Identify which cell holds the provided text, then report its [x, y] central coordinate. 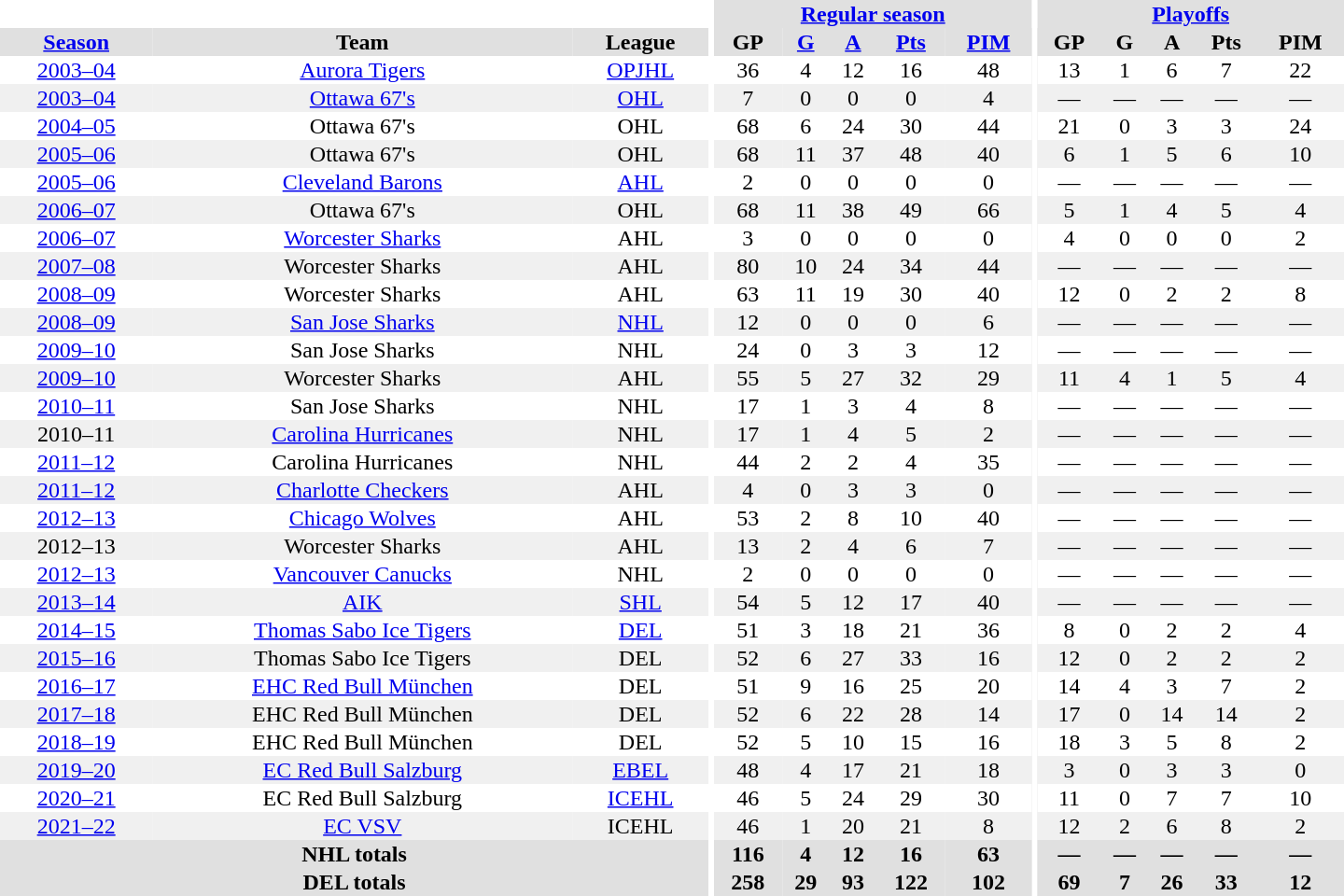
EC VSV [362, 826]
Cleveland Barons [362, 182]
Playoffs [1191, 14]
Chicago Wolves [362, 518]
Team [362, 42]
49 [911, 210]
93 [853, 882]
102 [987, 882]
Season [77, 42]
2007–08 [77, 266]
116 [749, 854]
League [640, 42]
80 [749, 266]
EBEL [640, 770]
32 [911, 378]
AIK [362, 602]
66 [987, 210]
15 [911, 742]
2018–19 [77, 742]
9 [806, 686]
DEL totals [355, 882]
53 [749, 518]
Charlotte Checkers [362, 490]
38 [853, 210]
35 [987, 462]
2015–16 [77, 658]
2017–18 [77, 714]
2013–14 [77, 602]
122 [911, 882]
Aurora Tigers [362, 70]
34 [911, 266]
26 [1172, 882]
Vancouver Canucks [362, 574]
19 [853, 294]
2004–05 [77, 126]
NHL totals [355, 854]
2021–22 [77, 826]
OPJHL [640, 70]
55 [749, 378]
69 [1069, 882]
2019–20 [77, 770]
258 [749, 882]
28 [911, 714]
54 [749, 602]
37 [853, 154]
2016–17 [77, 686]
SHL [640, 602]
2020–21 [77, 798]
2014–15 [77, 630]
Regular season [874, 14]
25 [911, 686]
